Detect which cell encompasses the target text, then output its [X, Y] center coordinate. 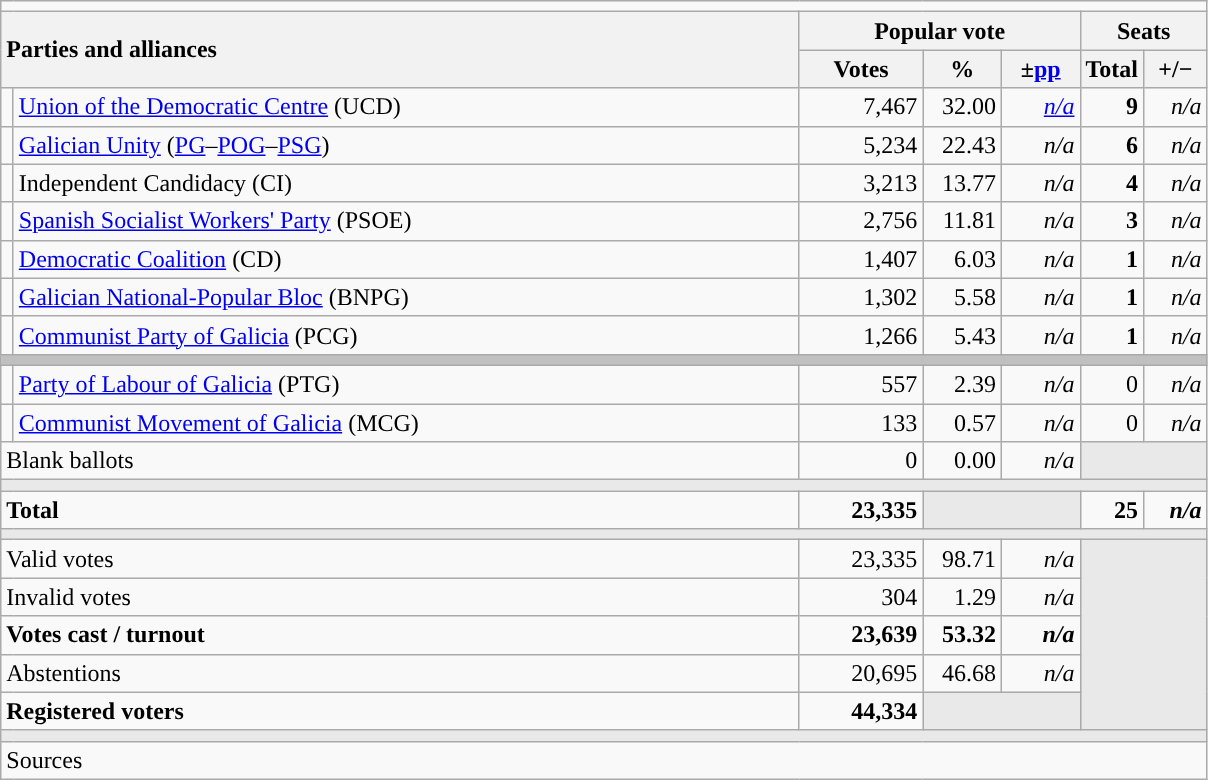
3 [1112, 221]
Galician National-Popular Bloc (BNPG) [406, 297]
Party of Labour of Galicia (PTG) [406, 384]
557 [861, 384]
Blank ballots [400, 461]
44,334 [861, 711]
Popular vote [940, 31]
22.43 [962, 145]
23,639 [861, 635]
1,266 [861, 335]
4 [1112, 183]
Sources [604, 760]
Galician Unity (PG–POG–PSG) [406, 145]
13.77 [962, 183]
Communist Party of Galicia (PCG) [406, 335]
Seats [1144, 31]
Communist Movement of Galicia (MCG) [406, 423]
1,302 [861, 297]
Invalid votes [400, 597]
2,756 [861, 221]
Independent Candidacy (CI) [406, 183]
32.00 [962, 107]
Abstentions [400, 673]
±pp [1040, 69]
5.43 [962, 335]
1.29 [962, 597]
53.32 [962, 635]
6 [1112, 145]
9 [1112, 107]
98.71 [962, 559]
Union of the Democratic Centre (UCD) [406, 107]
1,407 [861, 259]
Spanish Socialist Workers' Party (PSOE) [406, 221]
0.00 [962, 461]
Valid votes [400, 559]
20,695 [861, 673]
+/− [1176, 69]
Votes [861, 69]
46.68 [962, 673]
Parties and alliances [400, 50]
5.58 [962, 297]
11.81 [962, 221]
133 [861, 423]
Registered voters [400, 711]
0.57 [962, 423]
6.03 [962, 259]
5,234 [861, 145]
304 [861, 597]
2.39 [962, 384]
% [962, 69]
25 [1112, 510]
7,467 [861, 107]
Votes cast / turnout [400, 635]
3,213 [861, 183]
Democratic Coalition (CD) [406, 259]
